Pinpoint the cell where the given text exists, returning its (x, y) midpoint coordinate. 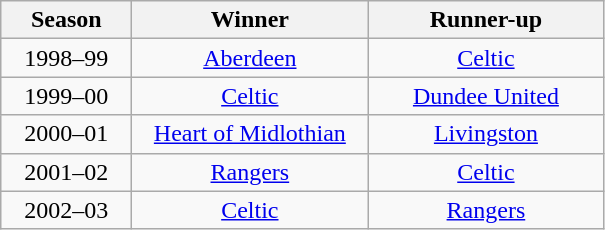
1998–99 (66, 58)
2001–02 (66, 172)
2000–01 (66, 134)
2002–03 (66, 210)
Aberdeen (250, 58)
1999–00 (66, 96)
Livingston (486, 134)
Heart of Midlothian (250, 134)
Season (66, 20)
Runner-up (486, 20)
Winner (250, 20)
Dundee United (486, 96)
